Identify which cell holds the provided text, then report its (X, Y) central coordinate. 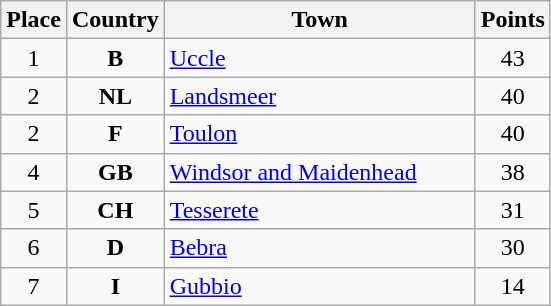
B (115, 58)
5 (34, 210)
F (115, 134)
31 (512, 210)
Bebra (320, 248)
14 (512, 286)
Toulon (320, 134)
GB (115, 172)
Points (512, 20)
Gubbio (320, 286)
D (115, 248)
4 (34, 172)
Tesserete (320, 210)
30 (512, 248)
Windsor and Maidenhead (320, 172)
Town (320, 20)
6 (34, 248)
43 (512, 58)
Uccle (320, 58)
7 (34, 286)
I (115, 286)
CH (115, 210)
NL (115, 96)
1 (34, 58)
Place (34, 20)
Landsmeer (320, 96)
38 (512, 172)
Country (115, 20)
